Return the (X, Y) coordinate for the center point of the cell that contains the specified text.  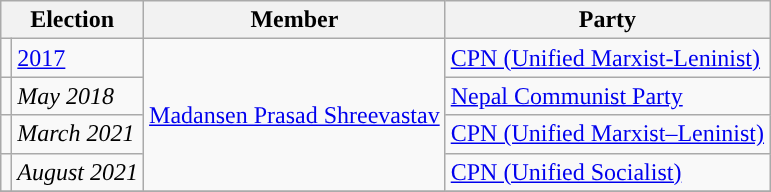
March 2021 (78, 134)
CPN (Unified Marxist–Leninist) (607, 134)
CPN (Unified Marxist-Leninist) (607, 58)
Nepal Communist Party (607, 96)
Party (607, 20)
August 2021 (78, 172)
Madansen Prasad Shreevastav (295, 115)
CPN (Unified Socialist) (607, 172)
Election (72, 20)
Member (295, 20)
2017 (78, 58)
May 2018 (78, 96)
